Identify which cell holds the provided text, then report its [X, Y] central coordinate. 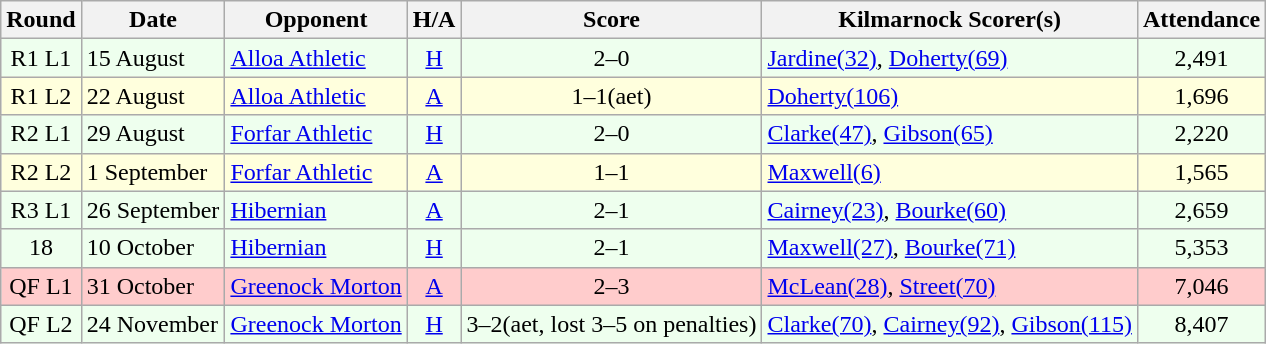
1,696 [1201, 96]
QF L1 [41, 286]
1,565 [1201, 172]
2,491 [1201, 58]
Score [612, 20]
29 August [153, 134]
15 August [153, 58]
1–1 [612, 172]
Doherty(106) [950, 96]
1 September [153, 172]
2,220 [1201, 134]
5,353 [1201, 248]
Jardine(32), Doherty(69) [950, 58]
R2 L1 [41, 134]
R2 L2 [41, 172]
QF L2 [41, 324]
10 October [153, 248]
Clarke(70), Cairney(92), Gibson(115) [950, 324]
2–3 [612, 286]
7,046 [1201, 286]
22 August [153, 96]
18 [41, 248]
Round [41, 20]
Attendance [1201, 20]
R3 L1 [41, 210]
2,659 [1201, 210]
3–2(aet, lost 3–5 on penalties) [612, 324]
Date [153, 20]
McLean(28), Street(70) [950, 286]
R1 L1 [41, 58]
Maxwell(27), Bourke(71) [950, 248]
Cairney(23), Bourke(60) [950, 210]
H/A [434, 20]
Kilmarnock Scorer(s) [950, 20]
Opponent [316, 20]
8,407 [1201, 324]
1–1(aet) [612, 96]
Maxwell(6) [950, 172]
24 November [153, 324]
Clarke(47), Gibson(65) [950, 134]
31 October [153, 286]
26 September [153, 210]
R1 L2 [41, 96]
